From the cell containing the given text, extract its center point as [X, Y] coordinate. 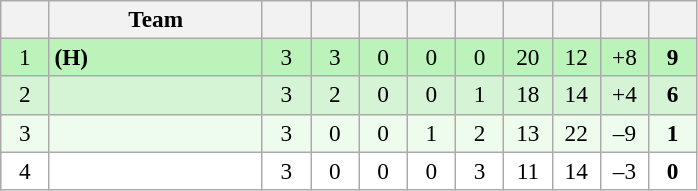
6 [673, 95]
–3 [624, 170]
+4 [624, 95]
22 [576, 133]
(H) [156, 57]
18 [528, 95]
4 [25, 170]
Team [156, 19]
11 [528, 170]
20 [528, 57]
–9 [624, 133]
9 [673, 57]
13 [528, 133]
+8 [624, 57]
12 [576, 57]
